Extract the (x, y) coordinate from the center of the cell holding the provided text.  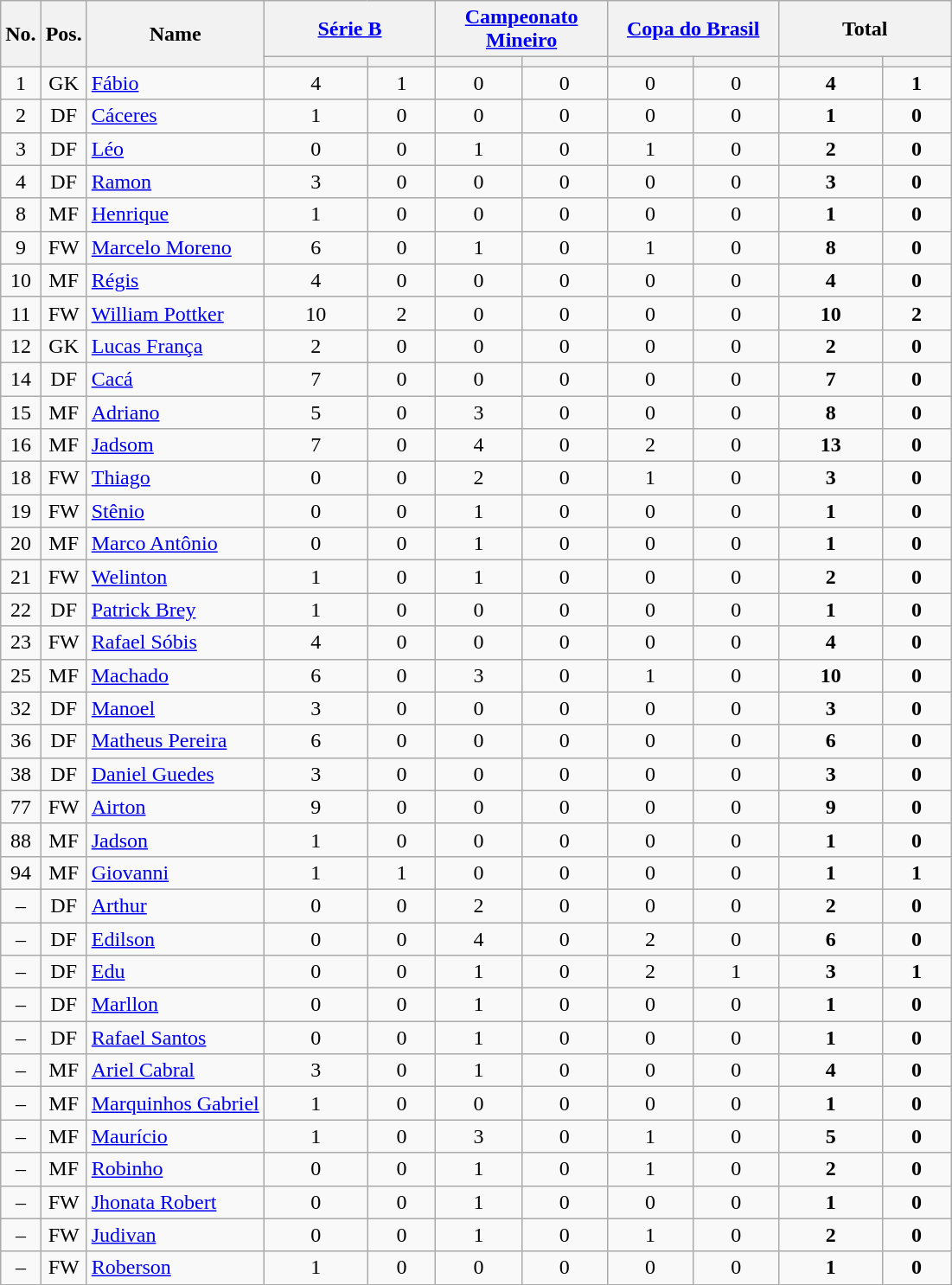
Copa do Brasil (693, 29)
Rafael Sóbis (175, 642)
Marcelo Moreno (175, 247)
Adriano (175, 412)
25 (21, 675)
36 (21, 741)
William Pottker (175, 313)
Maurício (175, 1136)
20 (21, 544)
15 (21, 412)
Robinho (175, 1169)
23 (21, 642)
Marllon (175, 1005)
Edilson (175, 938)
Fábio (175, 83)
Manoel (175, 708)
Giovanni (175, 873)
14 (21, 379)
Matheus Pereira (175, 741)
Judivan (175, 1235)
Total (865, 29)
Jadsom (175, 445)
18 (21, 478)
Patrick Brey (175, 610)
Pos. (64, 34)
77 (21, 807)
Campeonato Mineiro (522, 29)
21 (21, 577)
Régis (175, 280)
22 (21, 610)
No. (21, 34)
94 (21, 873)
Roberson (175, 1268)
Marquinhos Gabriel (175, 1103)
Rafael Santos (175, 1038)
16 (21, 445)
Edu (175, 972)
Name (175, 34)
Arthur (175, 905)
Série B (349, 29)
12 (21, 346)
Airton (175, 807)
Jadson (175, 840)
Jhonata Robert (175, 1202)
Ramon (175, 182)
13 (831, 445)
32 (21, 708)
Stênio (175, 511)
Ariel Cabral (175, 1071)
Marco Antônio (175, 544)
88 (21, 840)
Cáceres (175, 116)
38 (21, 774)
Léo (175, 149)
11 (21, 313)
Machado (175, 675)
Thiago (175, 478)
Welinton (175, 577)
Lucas França (175, 346)
19 (21, 511)
Daniel Guedes (175, 774)
Henrique (175, 214)
Cacá (175, 379)
